Identify which cell holds the provided text, then report its (x, y) central coordinate. 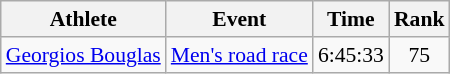
Georgios Bouglas (84, 55)
Men's road race (240, 55)
Rank (420, 19)
6:45:33 (351, 55)
Athlete (84, 19)
Time (351, 19)
Event (240, 19)
75 (420, 55)
